Search for the cell housing the specified text and yield its (X, Y) center coordinate. 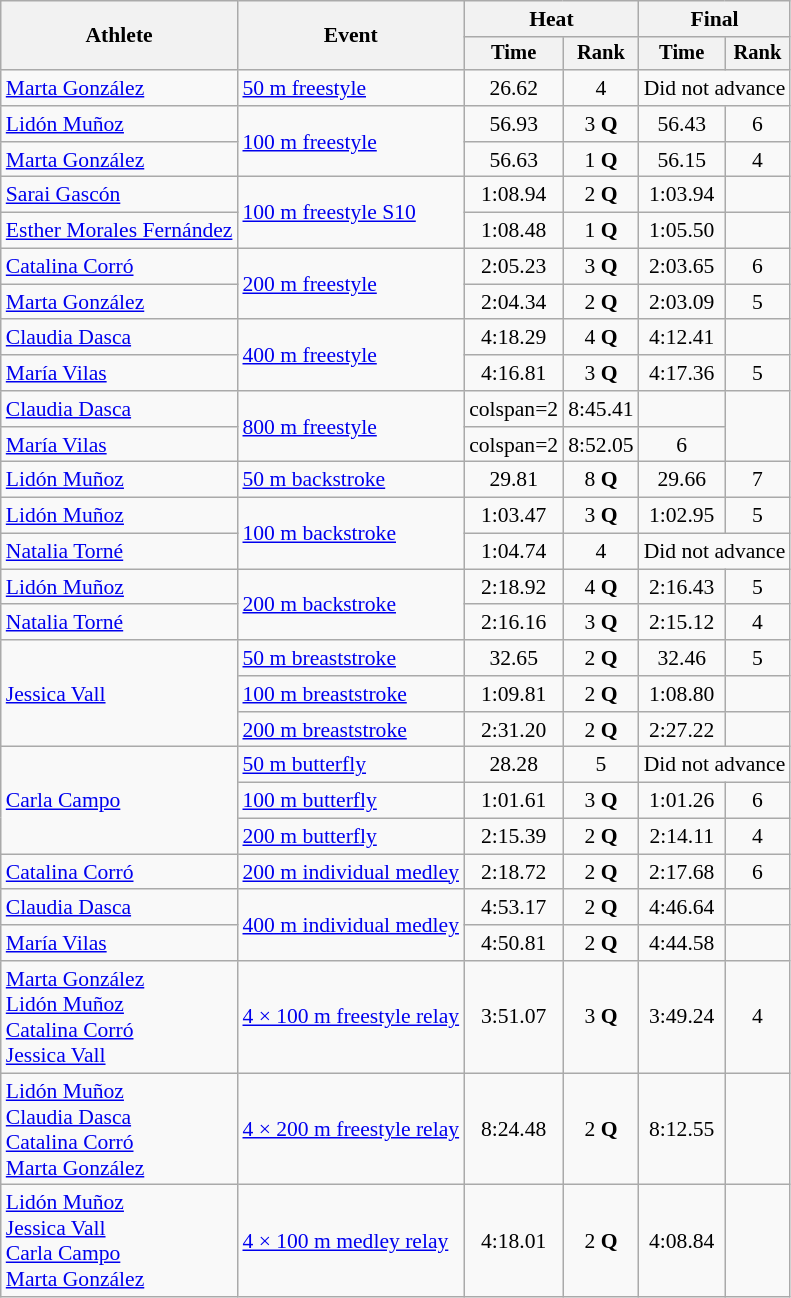
56.63 (514, 160)
4 × 200 m freestyle relay (350, 1129)
32.65 (514, 658)
4:50.81 (514, 943)
Athlete (120, 36)
4:17.36 (682, 373)
2:14.11 (682, 837)
3:49.24 (682, 1017)
2:05.23 (514, 267)
2:03.09 (682, 302)
8 Q (600, 480)
4:12.41 (682, 338)
4:46.64 (682, 908)
4:16.81 (514, 373)
100 m freestyle (350, 142)
2:27.22 (682, 730)
200 m individual medley (350, 872)
50 m freestyle (350, 88)
4:18.29 (514, 338)
200 m breaststroke (350, 730)
200 m butterfly (350, 837)
2:31.20 (514, 730)
2:16.16 (514, 623)
8:52.05 (600, 445)
Sarai Gascón (120, 195)
2:15.39 (514, 837)
200 m freestyle (350, 284)
2:18.72 (514, 872)
7 (758, 480)
100 m breaststroke (350, 694)
400 m freestyle (350, 356)
4:44.58 (682, 943)
Jessica Vall (120, 694)
1:05.50 (682, 231)
2:04.34 (514, 302)
2:15.12 (682, 623)
400 m individual medley (350, 926)
28.28 (514, 765)
1:08.80 (682, 694)
Marta GonzálezLidón MuñozCatalina CorróJessica Vall (120, 1017)
56.93 (514, 124)
4:18.01 (514, 1241)
8:45.41 (600, 409)
2:18.92 (514, 587)
Heat (552, 19)
1:04.74 (514, 552)
50 m butterfly (350, 765)
32.46 (682, 658)
1:01.26 (682, 801)
2:17.68 (682, 872)
1:03.47 (514, 516)
2:03.65 (682, 267)
29.66 (682, 480)
3:51.07 (514, 1017)
56.43 (682, 124)
100 m backstroke (350, 534)
29.81 (514, 480)
4:53.17 (514, 908)
1:08.48 (514, 231)
1:09.81 (514, 694)
800 m freestyle (350, 426)
1:08.94 (514, 195)
56.15 (682, 160)
Lidón MuñozClaudia DascaCatalina CorróMarta González (120, 1129)
4 × 100 m freestyle relay (350, 1017)
4 × 100 m medley relay (350, 1241)
1:01.61 (514, 801)
Lidón MuñozJessica VallCarla CampoMarta González (120, 1241)
4:08.84 (682, 1241)
1:03.94 (682, 195)
1:02.95 (682, 516)
Final (715, 19)
Esther Morales Fernández (120, 231)
Carla Campo (120, 800)
8:12.55 (682, 1129)
100 m freestyle S10 (350, 212)
200 m backstroke (350, 604)
Event (350, 36)
50 m backstroke (350, 480)
50 m breaststroke (350, 658)
26.62 (514, 88)
100 m butterfly (350, 801)
8:24.48 (514, 1129)
2:16.43 (682, 587)
